Output the [X, Y] coordinate of the center of the cell containing the given text.  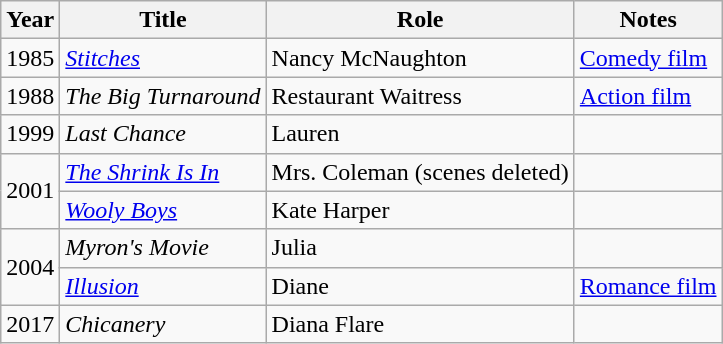
Last Chance [163, 134]
Restaurant Waitress [420, 96]
Chicanery [163, 324]
Lauren [420, 134]
The Shrink Is In [163, 172]
Illusion [163, 286]
2001 [30, 191]
Comedy film [648, 58]
Myron's Movie [163, 248]
Nancy McNaughton [420, 58]
Title [163, 20]
Action film [648, 96]
Year [30, 20]
Stitches [163, 58]
Diane [420, 286]
Romance film [648, 286]
1999 [30, 134]
Wooly Boys [163, 210]
Kate Harper [420, 210]
Role [420, 20]
1985 [30, 58]
Notes [648, 20]
Julia [420, 248]
2017 [30, 324]
The Big Turnaround [163, 96]
2004 [30, 267]
Mrs. Coleman (scenes deleted) [420, 172]
1988 [30, 96]
Diana Flare [420, 324]
